Return (x, y) of the center of cell containing provided text 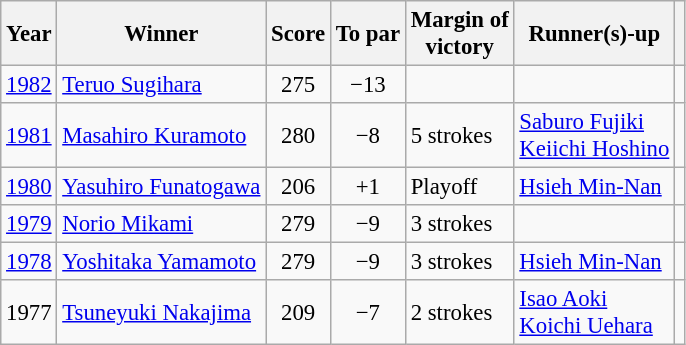
1981 (29, 136)
Year (29, 34)
Score (298, 34)
Saburo Fujiki Keiichi Hoshino (594, 136)
1980 (29, 187)
2 strokes (460, 312)
Runner(s)-up (594, 34)
Yasuhiro Funatogawa (162, 187)
Playoff (460, 187)
−7 (368, 312)
+1 (368, 187)
Yoshitaka Yamamoto (162, 262)
−8 (368, 136)
Margin ofvictory (460, 34)
To par (368, 34)
1978 (29, 262)
1982 (29, 85)
1979 (29, 224)
5 strokes (460, 136)
209 (298, 312)
Isao Aoki Koichi Uehara (594, 312)
−13 (368, 85)
206 (298, 187)
Tsuneyuki Nakajima (162, 312)
280 (298, 136)
Masahiro Kuramoto (162, 136)
1977 (29, 312)
Winner (162, 34)
Norio Mikami (162, 224)
Teruo Sugihara (162, 85)
275 (298, 85)
